Capture the cell that displays the provided text and extract its (X, Y) central coordinate. 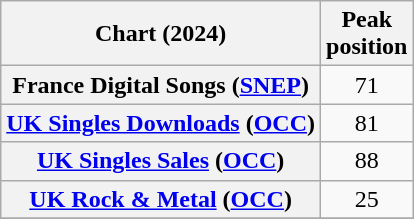
UK Singles Sales (OCC) (161, 161)
France Digital Songs (SNEP) (161, 85)
88 (367, 161)
81 (367, 123)
25 (367, 199)
71 (367, 85)
Chart (2024) (161, 34)
UK Singles Downloads (OCC) (161, 123)
UK Rock & Metal (OCC) (161, 199)
Peakposition (367, 34)
